Pinpoint the cell where the given text exists, returning its [X, Y] midpoint coordinate. 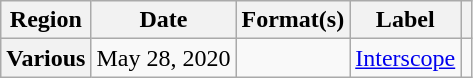
Interscope [406, 58]
Format(s) [293, 20]
May 28, 2020 [164, 58]
Region [46, 20]
Date [164, 20]
Label [406, 20]
Various [46, 58]
